Extract the [X, Y] coordinate from the center of the cell holding the provided text.  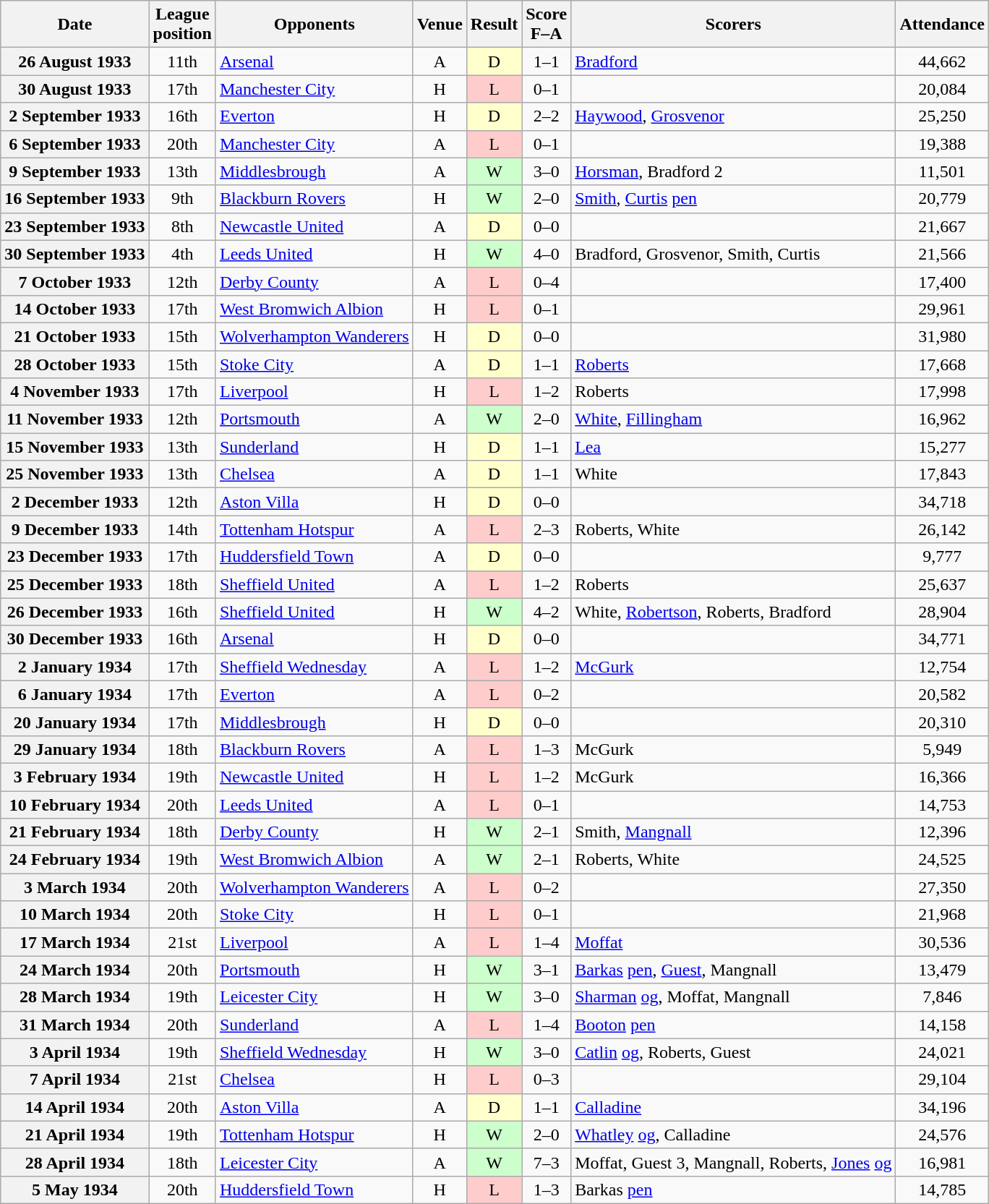
34,718 [942, 502]
26,142 [942, 529]
20 January 1934 [75, 722]
11,501 [942, 171]
13,479 [942, 970]
20,582 [942, 694]
Attendance [942, 25]
12,754 [942, 667]
Result [494, 25]
14,753 [942, 805]
5 May 1934 [75, 1190]
Moffat [733, 942]
30,536 [942, 942]
25 November 1933 [75, 474]
16,981 [942, 1162]
31 March 1934 [75, 1025]
7 October 1933 [75, 281]
Moffat, Guest 3, Mangnall, Roberts, Jones og [733, 1162]
15,277 [942, 447]
11th [182, 61]
10 February 1934 [75, 805]
3 February 1934 [75, 777]
23 September 1933 [75, 226]
24,576 [942, 1135]
4th [182, 254]
17,668 [942, 364]
4 November 1933 [75, 392]
6 January 1934 [75, 694]
0–3 [547, 1080]
3–1 [547, 970]
29,961 [942, 309]
30 December 1933 [75, 639]
26 December 1933 [75, 612]
Booton pen [733, 1025]
Sharman og, Moffat, Mangnall [733, 997]
2–3 [547, 529]
Smith, Curtis pen [733, 199]
14,158 [942, 1025]
25 December 1933 [75, 584]
4–0 [547, 254]
19,388 [942, 144]
Smith, Mangnall [733, 832]
8th [182, 226]
3 March 1934 [75, 887]
Haywood, Grosvenor [733, 116]
6 September 1933 [75, 144]
14,785 [942, 1190]
16,366 [942, 777]
30 September 1933 [75, 254]
White, Fillingham [733, 419]
9th [182, 199]
15 November 1933 [75, 447]
21,667 [942, 226]
12,396 [942, 832]
24,525 [942, 860]
14th [182, 529]
16,962 [942, 419]
21,566 [942, 254]
29,104 [942, 1080]
Whatley og, Calladine [733, 1135]
7 April 1934 [75, 1080]
21,968 [942, 915]
28 October 1933 [75, 364]
20,084 [942, 89]
21 October 1933 [75, 336]
20,310 [942, 722]
0–4 [547, 281]
2 December 1933 [75, 502]
31,980 [942, 336]
21 February 1934 [75, 832]
Scorers [733, 25]
27,350 [942, 887]
Venue [440, 25]
17 March 1934 [75, 942]
25,250 [942, 116]
34,196 [942, 1107]
20,779 [942, 199]
30 August 1933 [75, 89]
34,771 [942, 639]
14 October 1933 [75, 309]
Calladine [733, 1107]
3 April 1934 [75, 1052]
24,021 [942, 1052]
9 September 1933 [75, 171]
28,904 [942, 612]
Barkas pen, Guest, Mangnall [733, 970]
Horsman, Bradford 2 [733, 171]
Opponents [314, 25]
2 September 1933 [75, 116]
28 March 1934 [75, 997]
23 December 1933 [75, 557]
Barkas pen [733, 1190]
Date [75, 25]
24 March 1934 [75, 970]
16 September 1933 [75, 199]
Catlin og, Roberts, Guest [733, 1052]
17,843 [942, 474]
24 February 1934 [75, 860]
Bradford [733, 61]
2 January 1934 [75, 667]
29 January 1934 [75, 749]
17,400 [942, 281]
Leagueposition [182, 25]
17,998 [942, 392]
7–3 [547, 1162]
ScoreF–A [547, 25]
9,777 [942, 557]
5,949 [942, 749]
Lea [733, 447]
10 March 1934 [75, 915]
7,846 [942, 997]
White [733, 474]
Bradford, Grosvenor, Smith, Curtis [733, 254]
2–2 [547, 116]
4–2 [547, 612]
14 April 1934 [75, 1107]
44,662 [942, 61]
White, Robertson, Roberts, Bradford [733, 612]
26 August 1933 [75, 61]
11 November 1933 [75, 419]
9 December 1933 [75, 529]
28 April 1934 [75, 1162]
25,637 [942, 584]
21 April 1934 [75, 1135]
